Determine the [x, y] coordinate at the center of the cell enclosing the given text.  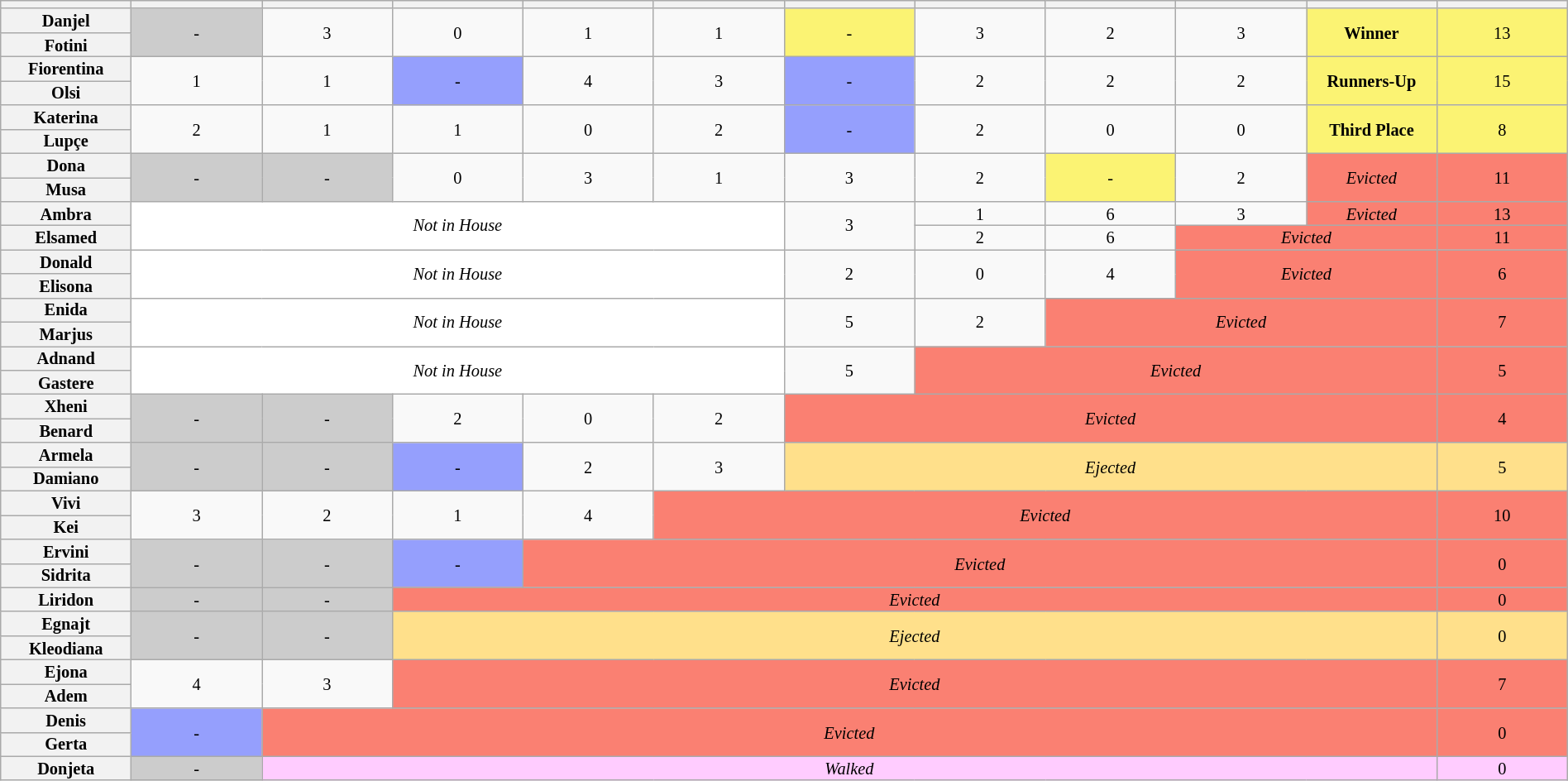
Gerta [66, 745]
Runners-Up [1372, 80]
Elisona [66, 286]
15 [1502, 80]
Elsamed [66, 237]
Adnand [66, 357]
8 [1502, 129]
Danjel [66, 20]
Donald [66, 261]
Dona [66, 165]
Fotini [66, 45]
Walked [849, 768]
Egnajt [66, 624]
Vivi [66, 503]
10 [1502, 515]
Katerina [66, 117]
Musa [66, 189]
Xheni [66, 405]
Denis [66, 720]
Damiano [66, 478]
Kei [66, 526]
Kleodiana [66, 647]
Lupçe [66, 141]
Ervini [66, 551]
Sidrita [66, 576]
Third Place [1372, 129]
Marjus [66, 334]
Ejona [66, 672]
Gastere [66, 382]
Ambra [66, 213]
Adem [66, 695]
Donjeta [66, 768]
Liridon [66, 599]
Armela [66, 455]
Benard [66, 430]
Fiorentina [66, 68]
Enida [66, 309]
Winner [1372, 32]
Olsi [66, 93]
